Pinpoint the cell where the given text exists, returning its (x, y) midpoint coordinate. 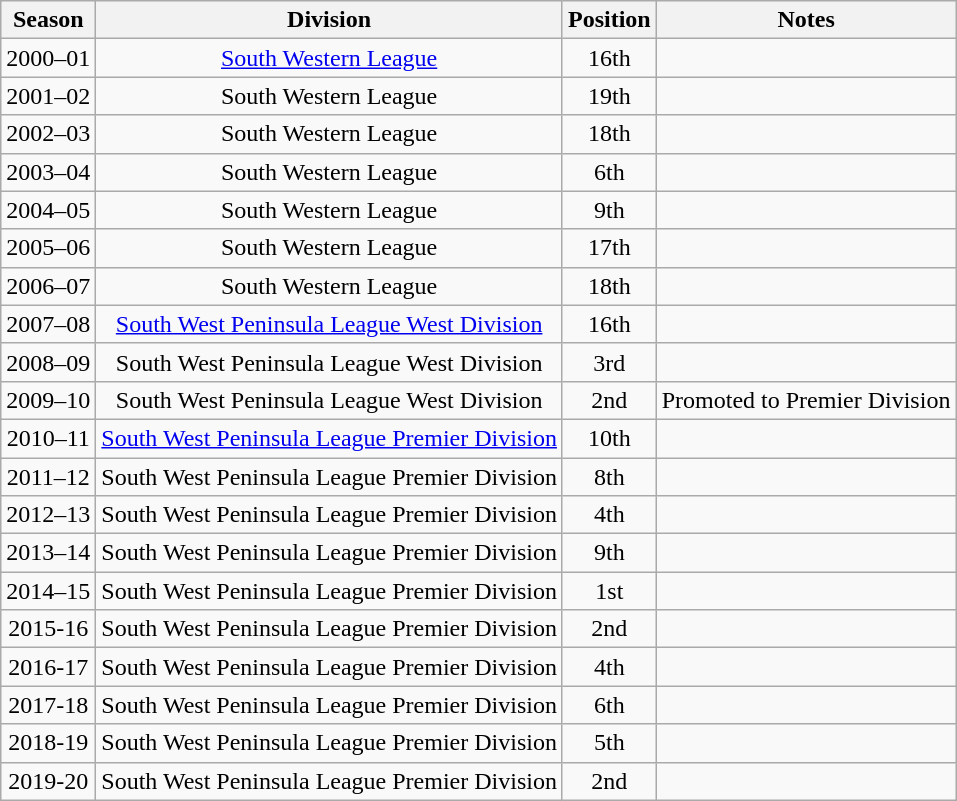
2006–07 (48, 286)
2015-16 (48, 629)
Promoted to Premier Division (806, 400)
2017-18 (48, 705)
8th (609, 477)
2003–04 (48, 172)
5th (609, 743)
2011–12 (48, 477)
Position (609, 20)
2000–01 (48, 58)
1st (609, 591)
2012–13 (48, 515)
19th (609, 96)
10th (609, 438)
2001–02 (48, 96)
2014–15 (48, 591)
2005–06 (48, 248)
Season (48, 20)
17th (609, 248)
2002–03 (48, 134)
2008–09 (48, 362)
2019-20 (48, 781)
Division (330, 20)
2016-17 (48, 667)
2013–14 (48, 553)
2004–05 (48, 210)
3rd (609, 362)
2018-19 (48, 743)
Notes (806, 20)
2010–11 (48, 438)
2007–08 (48, 324)
2009–10 (48, 400)
